Locate the cell with the specified text and output its [X, Y] center coordinate. 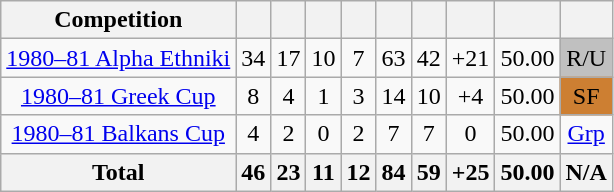
17 [288, 58]
+4 [470, 96]
R/U [586, 58]
Competition [118, 20]
Grp [586, 134]
84 [394, 172]
1980–81 Alpha Ethniki [118, 58]
42 [428, 58]
Total [118, 172]
14 [394, 96]
1 [324, 96]
1980–81 Balkans Cup [118, 134]
63 [394, 58]
59 [428, 172]
34 [254, 58]
12 [358, 172]
+21 [470, 58]
11 [324, 172]
23 [288, 172]
46 [254, 172]
+25 [470, 172]
8 [254, 96]
1980–81 Greek Cup [118, 96]
3 [358, 96]
SF [586, 96]
N/A [586, 172]
